Return the [X, Y] coordinate for the center point of the cell that contains the specified text.  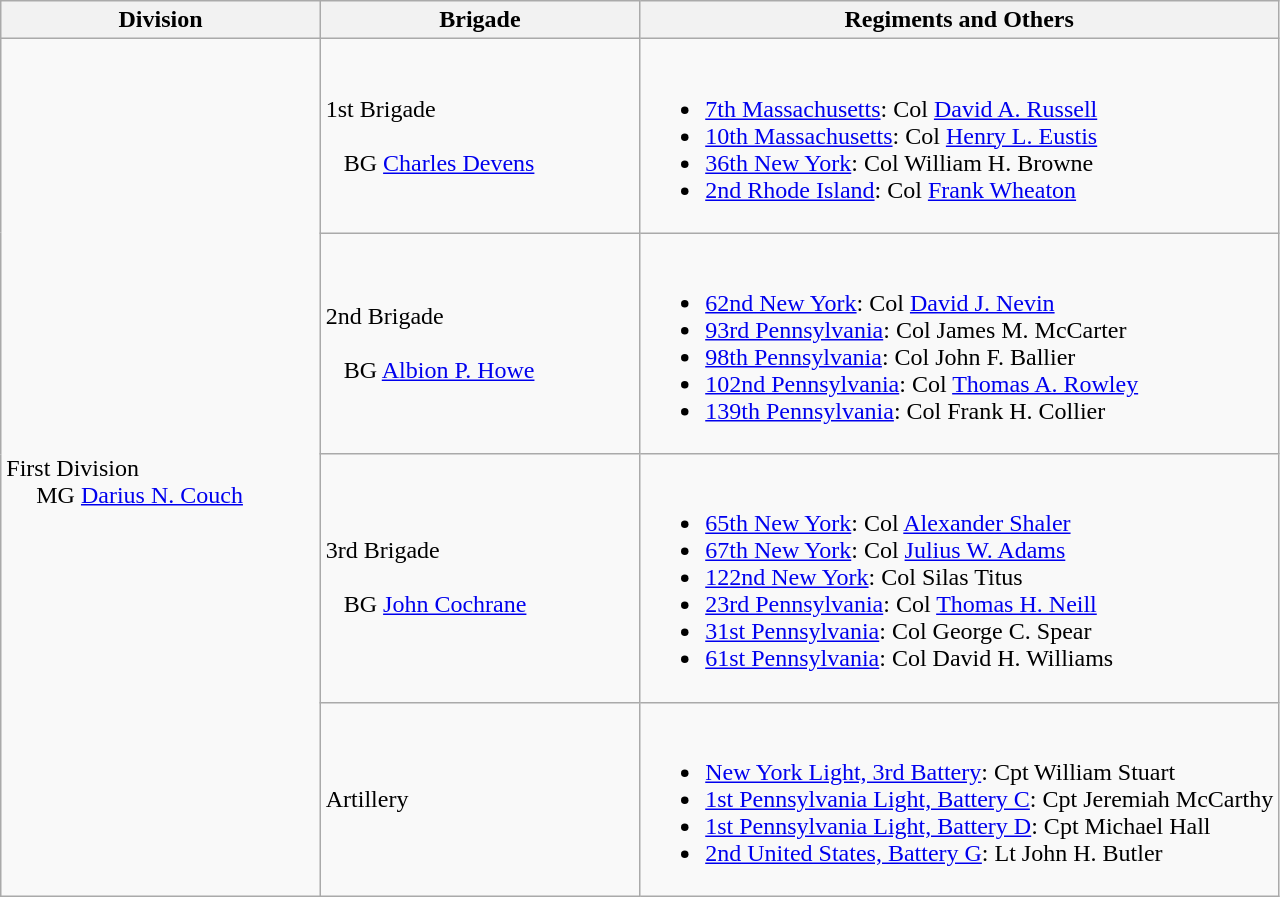
Artillery [480, 799]
Division [160, 20]
Brigade [480, 20]
1st Brigade BG Charles Devens [480, 136]
Regiments and Others [960, 20]
3rd Brigade BG John Cochrane [480, 578]
First Division MG Darius N. Couch [160, 468]
2nd Brigade BG Albion P. Howe [480, 344]
7th Massachusetts: Col David A. Russell10th Massachusetts: Col Henry L. Eustis36th New York: Col William H. Browne2nd Rhode Island: Col Frank Wheaton [960, 136]
